Capture the cell that displays the provided text and extract its (X, Y) central coordinate. 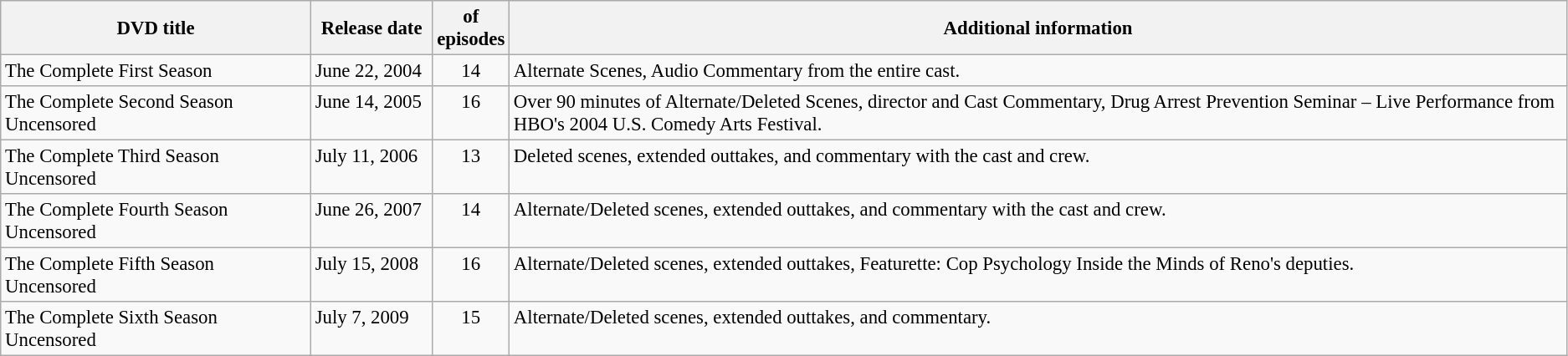
ofepisodes (471, 28)
Release date (372, 28)
June 14, 2005 (372, 114)
The Complete Fourth Season Uncensored (156, 221)
The Complete Fifth Season Uncensored (156, 276)
13 (471, 167)
Alternate Scenes, Audio Commentary from the entire cast. (1038, 71)
The Complete Third Season Uncensored (156, 167)
June 22, 2004 (372, 71)
The Complete First Season (156, 71)
July 15, 2008 (372, 276)
Deleted scenes, extended outtakes, and commentary with the cast and crew. (1038, 167)
June 26, 2007 (372, 221)
Alternate/Deleted scenes, extended outtakes, Featurette: Cop Psychology Inside the Minds of Reno's deputies. (1038, 276)
July 11, 2006 (372, 167)
The Complete Second Season Uncensored (156, 114)
Additional information (1038, 28)
Alternate/Deleted scenes, extended outtakes, and commentary with the cast and crew. (1038, 221)
DVD title (156, 28)
